Output the (x, y) coordinate of the center of the cell containing the given text.  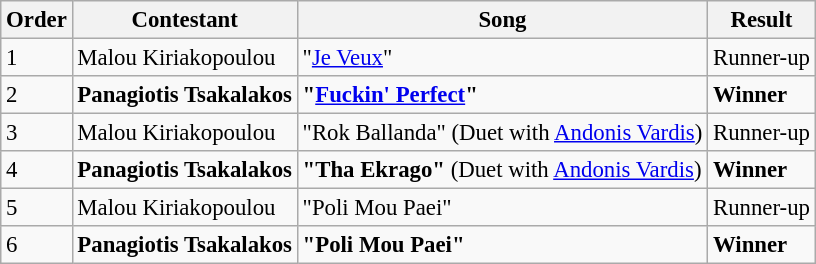
6 (36, 245)
Result (762, 20)
"Fuckin' Perfect" (502, 95)
"Rok Ballanda" (Duet with Andonis Vardis) (502, 133)
"Tha Ekrago" (Duet with Andonis Vardis) (502, 170)
4 (36, 170)
3 (36, 133)
2 (36, 95)
Song (502, 20)
1 (36, 58)
Order (36, 20)
5 (36, 208)
Contestant (184, 20)
"Je Veux" (502, 58)
